Locate the cell with the specified text and output its [x, y] center coordinate. 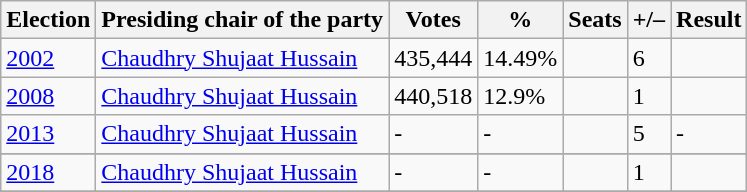
Election [48, 20]
% [520, 20]
14.49% [520, 58]
5 [648, 134]
435,444 [434, 58]
12.9% [520, 96]
2002 [48, 58]
440,518 [434, 96]
Result [709, 20]
Seats [595, 20]
2013 [48, 134]
6 [648, 58]
Votes [434, 20]
2018 [48, 172]
Presiding chair of the party [242, 20]
2008 [48, 96]
+/– [648, 20]
